Determine the (X, Y) coordinate at the center of the cell enclosing the given text.  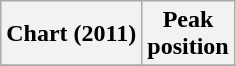
Peakposition (188, 34)
Chart (2011) (72, 34)
